Locate the cell with the specified text and output its [X, Y] center coordinate. 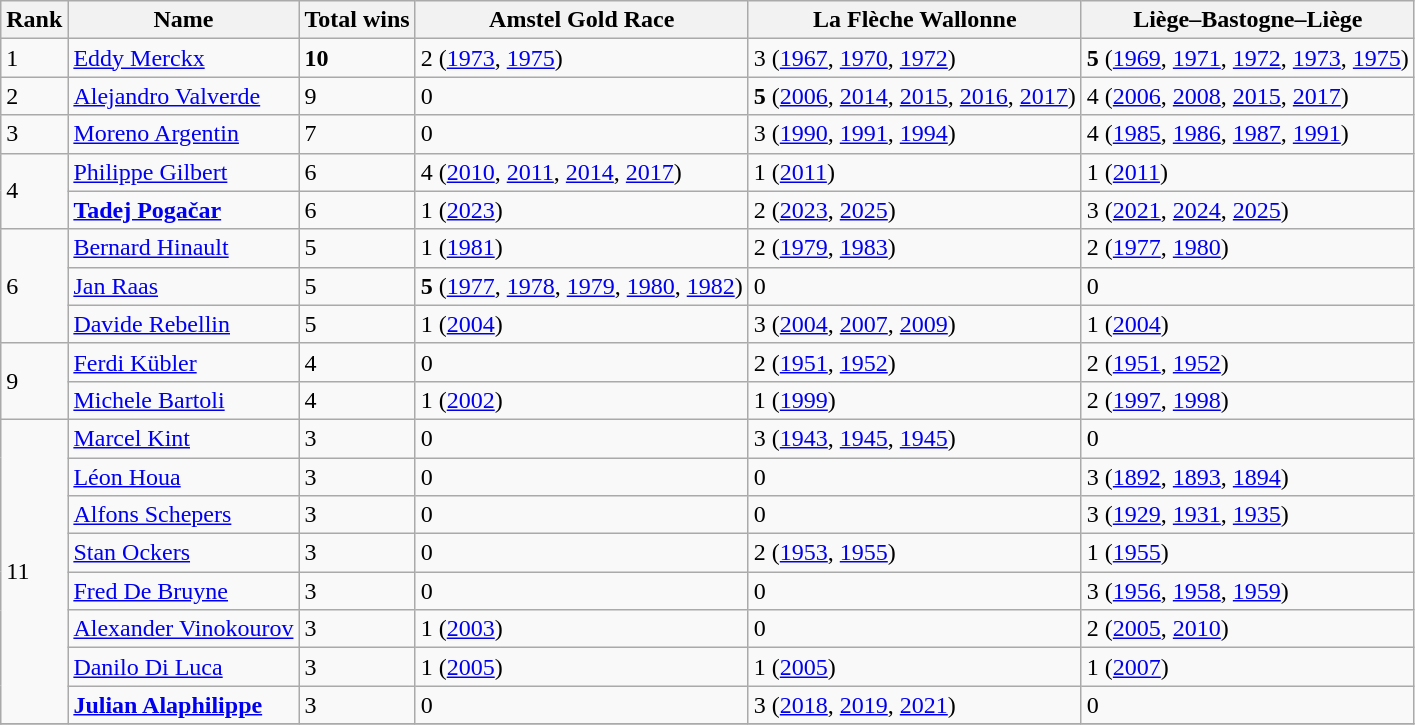
2 [34, 96]
3 (2018, 2019, 2021) [914, 705]
3 (2021, 2024, 2025) [1248, 210]
Amstel Gold Race [582, 20]
Davide Rebellin [184, 324]
Bernard Hinault [184, 248]
1 (1955) [1248, 553]
5 (2006, 2014, 2015, 2016, 2017) [914, 96]
La Flèche Wallonne [914, 20]
Jan Raas [184, 286]
1 (2003) [582, 629]
Alexander Vinokourov [184, 629]
5 (1969, 1971, 1972, 1973, 1975) [1248, 58]
Stan Ockers [184, 553]
Danilo Di Luca [184, 667]
2 (1953, 1955) [914, 553]
3 (1990, 1991, 1994) [914, 134]
1 (2007) [1248, 667]
4 (2006, 2008, 2015, 2017) [1248, 96]
Alejandro Valverde [184, 96]
Moreno Argentin [184, 134]
10 [357, 58]
Ferdi Kübler [184, 362]
2 (2005, 2010) [1248, 629]
1 (1999) [914, 400]
Julian Alaphilippe [184, 705]
2 (1977, 1980) [1248, 248]
Name [184, 20]
Rank [34, 20]
3 (1956, 1958, 1959) [1248, 591]
3 (1929, 1931, 1935) [1248, 515]
1 (2002) [582, 400]
Philippe Gilbert [184, 172]
2 (1973, 1975) [582, 58]
3 (1943, 1945, 1945) [914, 438]
1 [34, 58]
2 (1997, 1998) [1248, 400]
2 (1979, 1983) [914, 248]
Total wins [357, 20]
1 (2023) [582, 210]
3 (1892, 1893, 1894) [1248, 477]
Fred De Bruyne [184, 591]
4 (1985, 1986, 1987, 1991) [1248, 134]
4 (2010, 2011, 2014, 2017) [582, 172]
Tadej Pogačar [184, 210]
Michele Bartoli [184, 400]
3 (2004, 2007, 2009) [914, 324]
3 (1967, 1970, 1972) [914, 58]
Marcel Kint [184, 438]
5 (1977, 1978, 1979, 1980, 1982) [582, 286]
Eddy Merckx [184, 58]
Liège–Bastogne–Liège [1248, 20]
1 (1981) [582, 248]
Léon Houa [184, 477]
Alfons Schepers [184, 515]
2 (2023, 2025) [914, 210]
7 [357, 134]
11 [34, 571]
